Locate the cell with the specified text and output its [X, Y] center coordinate. 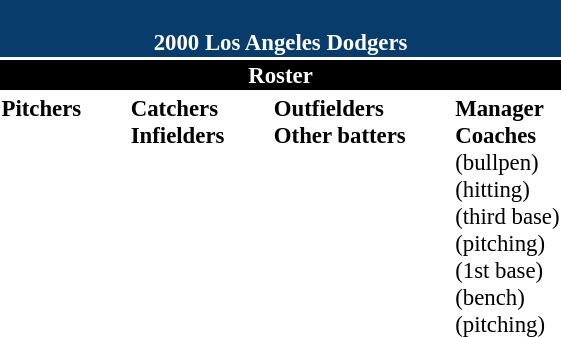
Roster [280, 75]
2000 Los Angeles Dodgers [280, 28]
